Find where the given text appears and provide that cell's center as (X, Y) coordinate. 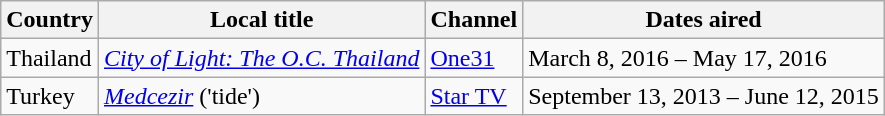
Turkey (50, 96)
Channel (474, 20)
Medcezir ('tide') (261, 96)
Local title (261, 20)
Star TV (474, 96)
City of Light: The O.C. Thailand (261, 58)
March 8, 2016 – May 17, 2016 (704, 58)
Dates aired (704, 20)
September 13, 2013 – June 12, 2015 (704, 96)
Country (50, 20)
One31 (474, 58)
Thailand (50, 58)
